Identify which cell holds the provided text, then report its [x, y] central coordinate. 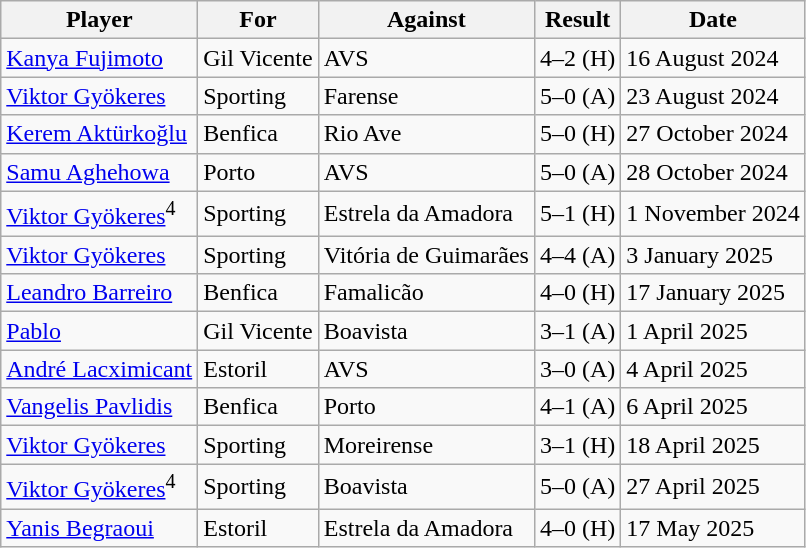
3 January 2025 [713, 255]
For [258, 20]
Rio Ave [426, 134]
3–1 (A) [577, 331]
6 April 2025 [713, 407]
Moreirense [426, 445]
23 August 2024 [713, 96]
1 November 2024 [713, 214]
Kanya Fujimoto [100, 58]
3–0 (A) [577, 369]
5–0 (H) [577, 134]
Pablo [100, 331]
Leandro Barreiro [100, 293]
28 October 2024 [713, 172]
17 May 2025 [713, 528]
André Lacximicant [100, 369]
18 April 2025 [713, 445]
Date [713, 20]
16 August 2024 [713, 58]
Player [100, 20]
27 April 2025 [713, 486]
5–1 (H) [577, 214]
4–4 (A) [577, 255]
3–1 (H) [577, 445]
4–1 (A) [577, 407]
1 April 2025 [713, 331]
Yanis Begraoui [100, 528]
4 April 2025 [713, 369]
4–2 (H) [577, 58]
27 October 2024 [713, 134]
Result [577, 20]
Samu Aghehowa [100, 172]
Vitória de Guimarães [426, 255]
Vangelis Pavlidis [100, 407]
Famalicão [426, 293]
Against [426, 20]
Kerem Aktürkoğlu [100, 134]
Farense [426, 96]
17 January 2025 [713, 293]
